Capture the cell that displays the provided text and extract its (X, Y) central coordinate. 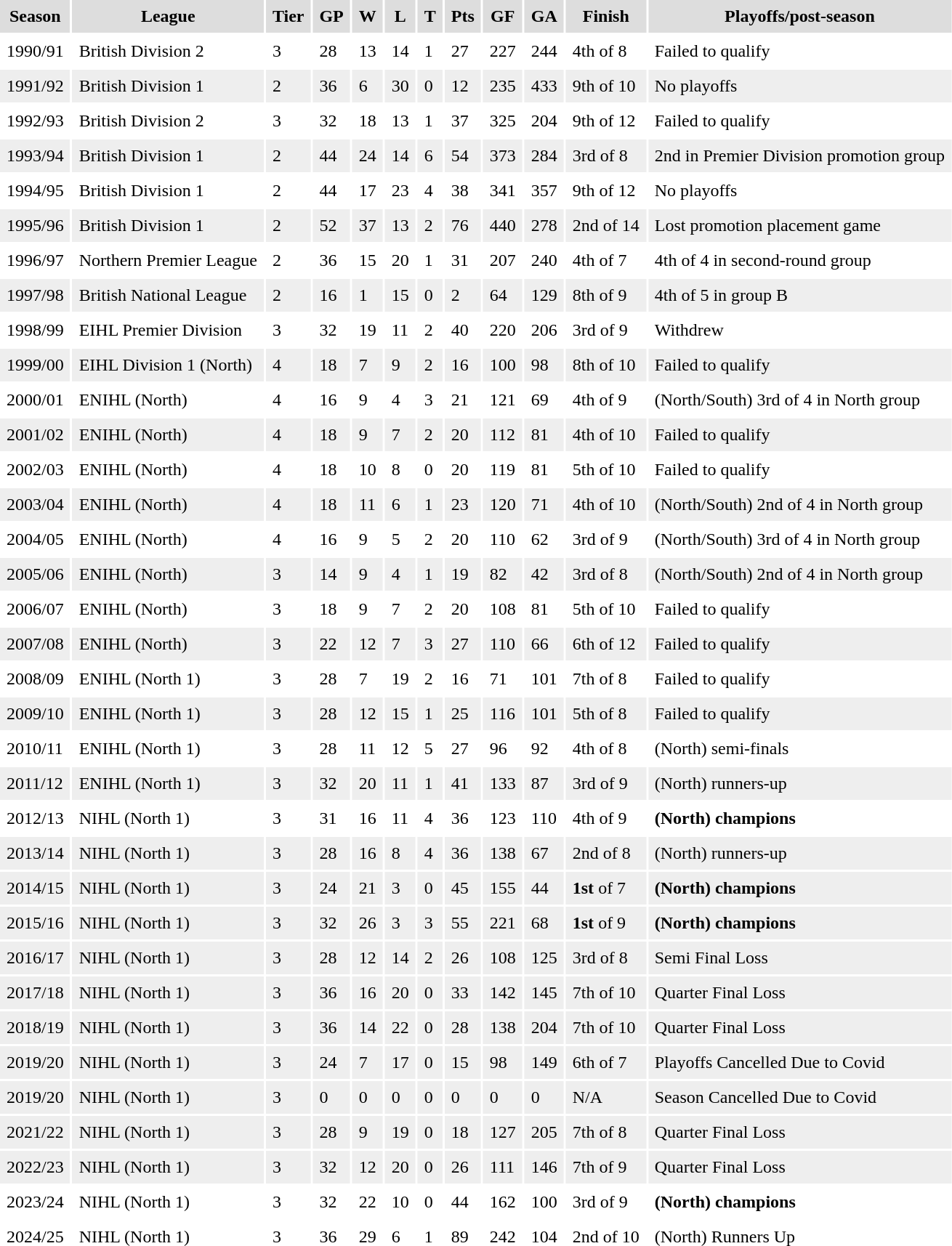
235 (503, 86)
33 (463, 992)
119 (503, 469)
1993/94 (35, 155)
162 (503, 1202)
2014/15 (35, 888)
2nd in Premier Division promotion group (799, 155)
205 (544, 1132)
1999/00 (35, 365)
GA (544, 16)
2001/02 (35, 434)
2016/17 (35, 958)
8th of 10 (606, 365)
2009/10 (35, 713)
111 (503, 1167)
76 (463, 225)
Finish (606, 16)
87 (544, 783)
(North) semi-finals (799, 748)
2015/16 (35, 923)
2011/12 (35, 783)
2000/01 (35, 400)
145 (544, 992)
2002/03 (35, 469)
133 (503, 783)
373 (503, 155)
142 (503, 992)
54 (463, 155)
Semi Final Loss (799, 958)
2007/08 (35, 644)
1990/91 (35, 51)
Lost promotion placement game (799, 225)
Playoffs Cancelled Due to Covid (799, 1062)
69 (544, 400)
45 (463, 888)
207 (503, 260)
82 (503, 574)
Season Cancelled Due to Covid (799, 1097)
244 (544, 51)
N/A (606, 1097)
41 (463, 783)
30 (400, 86)
6th of 7 (606, 1062)
2004/05 (35, 539)
Playoffs/post-season (799, 16)
433 (544, 86)
8th of 9 (606, 295)
1995/96 (35, 225)
127 (503, 1132)
1st of 9 (606, 923)
Withdrew (799, 330)
155 (503, 888)
38 (463, 190)
2006/07 (35, 609)
1991/92 (35, 86)
British National League (169, 295)
1st of 7 (606, 888)
25 (463, 713)
2005/06 (35, 574)
Season (35, 16)
68 (544, 923)
League (169, 16)
64 (503, 295)
129 (544, 295)
341 (503, 190)
2010/11 (35, 748)
1997/98 (35, 295)
Pts (463, 16)
6th of 12 (606, 644)
149 (544, 1062)
40 (463, 330)
2023/24 (35, 1202)
112 (503, 434)
62 (544, 539)
4th of 5 in group B (799, 295)
123 (503, 818)
121 (503, 400)
EIHL Premier Division (169, 330)
325 (503, 121)
116 (503, 713)
221 (503, 923)
5th of 8 (606, 713)
227 (503, 51)
120 (503, 504)
1992/93 (35, 121)
206 (544, 330)
1994/95 (35, 190)
278 (544, 225)
284 (544, 155)
2008/09 (35, 679)
2018/19 (35, 1027)
146 (544, 1167)
2021/22 (35, 1132)
2022/23 (35, 1167)
4th of 4 in second-round group (799, 260)
2nd of 14 (606, 225)
66 (544, 644)
1998/99 (35, 330)
357 (544, 190)
T (430, 16)
55 (463, 923)
EIHL Division 1 (North) (169, 365)
GP (331, 16)
67 (544, 853)
42 (544, 574)
1996/97 (35, 260)
2012/13 (35, 818)
2017/18 (35, 992)
220 (503, 330)
7th of 9 (606, 1167)
9th of 10 (606, 86)
W (368, 16)
4th of 7 (606, 260)
2013/14 (35, 853)
2nd of 8 (606, 853)
92 (544, 748)
2003/04 (35, 504)
Northern Premier League (169, 260)
125 (544, 958)
52 (331, 225)
96 (503, 748)
440 (503, 225)
240 (544, 260)
L (400, 16)
Tier (289, 16)
GF (503, 16)
